Determine the [X, Y] coordinate at the center of the cell enclosing the given text.  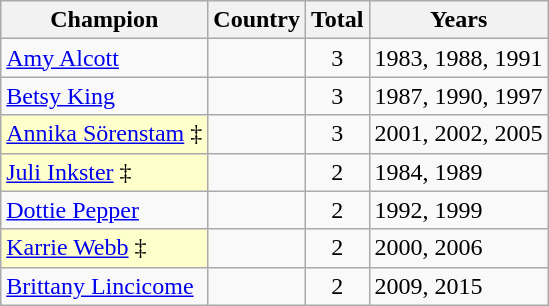
Years [458, 20]
Total [338, 20]
2009, 2015 [458, 286]
1983, 1988, 1991 [458, 58]
1987, 1990, 1997 [458, 96]
Brittany Lincicome [104, 286]
Juli Inkster ‡ [104, 172]
Annika Sörenstam ‡ [104, 134]
Dottie Pepper [104, 210]
Country [257, 20]
Amy Alcott [104, 58]
1992, 1999 [458, 210]
1984, 1989 [458, 172]
Betsy King [104, 96]
Champion [104, 20]
2000, 2006 [458, 248]
2001, 2002, 2005 [458, 134]
Karrie Webb ‡ [104, 248]
